Pinpoint the cell where the given text exists, returning its [X, Y] midpoint coordinate. 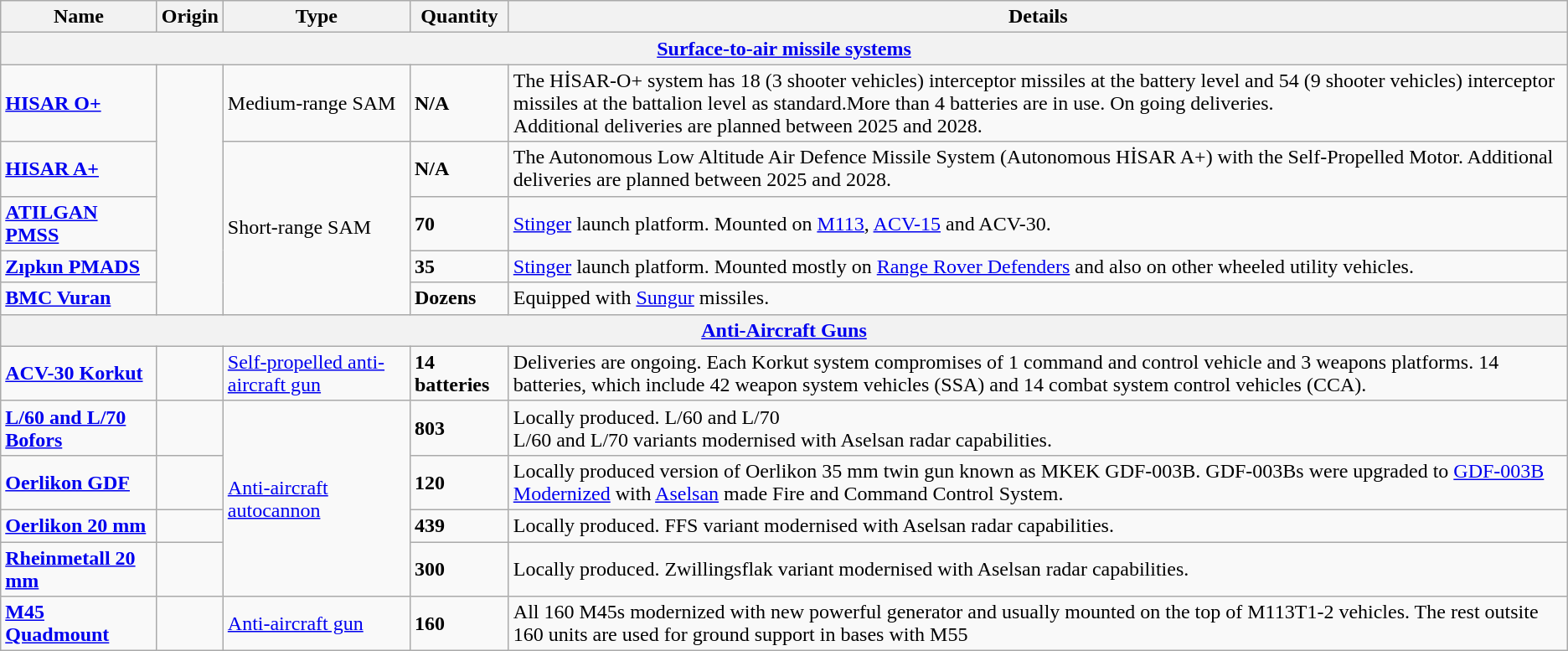
Name [79, 17]
BMC Vuran [79, 298]
Locally produced. FFS variant modernised with Aselsan radar capabilities. [1038, 525]
Details [1038, 17]
Locally produced. L/60 and L/70L/60 and L/70 variants modernised with Aselsan radar capabilities. [1038, 427]
Type [317, 17]
Stinger launch platform. Mounted on M113, ACV-15 and ACV-30. [1038, 223]
Equipped with Sungur missiles. [1038, 298]
Medium-range SAM [317, 103]
ATILGAN PMSS [79, 223]
70 [459, 223]
Locally produced. Zwillingsflak variant modernised with Aselsan radar capabilities. [1038, 568]
120 [459, 483]
Anti-Aircraft Guns [784, 330]
Oerlikon 20 mm [79, 525]
M45 Quadmount [79, 623]
L/60 and L/70 Bofors [79, 427]
Anti-aircraft gun [317, 623]
HISAR O+ [79, 103]
HISAR A+ [79, 169]
Zıpkın PMADS [79, 266]
Origin [189, 17]
ACV-30 Korkut [79, 374]
Surface-to-air missile systems [784, 49]
160 [459, 623]
Short-range SAM [317, 228]
Dozens [459, 298]
Self-propelled anti-aircraft gun [317, 374]
35 [459, 266]
Quantity [459, 17]
803 [459, 427]
439 [459, 525]
Stinger launch platform. Mounted mostly on Range Rover Defenders and also on other wheeled utility vehicles. [1038, 266]
Oerlikon GDF [79, 483]
Anti-aircraft autocannon [317, 498]
14 batteries [459, 374]
Rheinmetall 20 mm [79, 568]
300 [459, 568]
